For the text-containing cell, return its midpoint in (x, y) coordinate format. 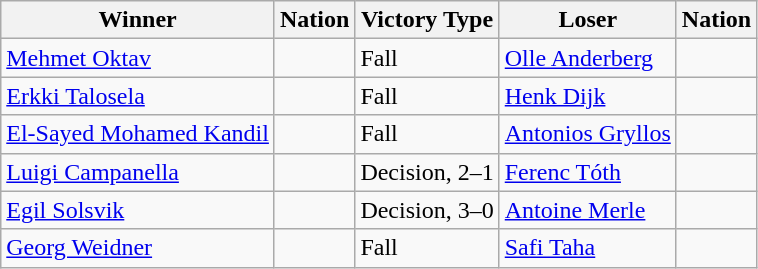
Ferenc Tóth (588, 172)
Henk Dijk (588, 96)
Egil Solsvik (138, 210)
Antonios Gryllos (588, 134)
El-Sayed Mohamed Kandil (138, 134)
Antoine Merle (588, 210)
Luigi Campanella (138, 172)
Winner (138, 20)
Georg Weidner (138, 248)
Victory Type (427, 20)
Loser (588, 20)
Olle Anderberg (588, 58)
Mehmet Oktav (138, 58)
Erkki Talosela (138, 96)
Safi Taha (588, 248)
Decision, 2–1 (427, 172)
Decision, 3–0 (427, 210)
